Determine the [X, Y] coordinate at the center of the cell enclosing the given text.  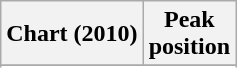
Chart (2010) [72, 34]
Peakposition [189, 34]
